Extract the [x, y] coordinate from the center of the cell holding the provided text.  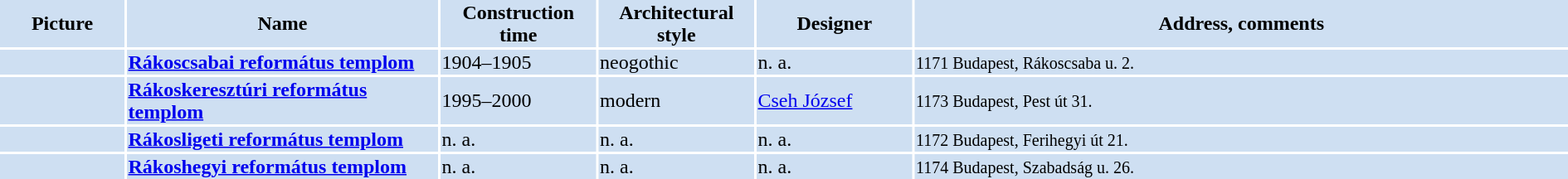
Rákosligeti református templom [282, 139]
1174 Budapest, Szabadság u. 26. [1241, 167]
Rákoscsabai református templom [282, 62]
Designer [835, 23]
Cseh József [835, 101]
Rákoshegyi református templom [282, 167]
1904–1905 [519, 62]
neogothic [677, 62]
Picture [62, 23]
Name [282, 23]
1172 Budapest, Ferihegyi út 21. [1241, 139]
Construction time [519, 23]
modern [677, 101]
1173 Budapest, Pest út 31. [1241, 101]
1995–2000 [519, 101]
Address, comments [1241, 23]
Rákoskeresztúri református templom [282, 101]
Architectural style [677, 23]
1171 Budapest, Rákoscsaba u. 2. [1241, 62]
